Output the [x, y] coordinate of the center of the cell containing the given text.  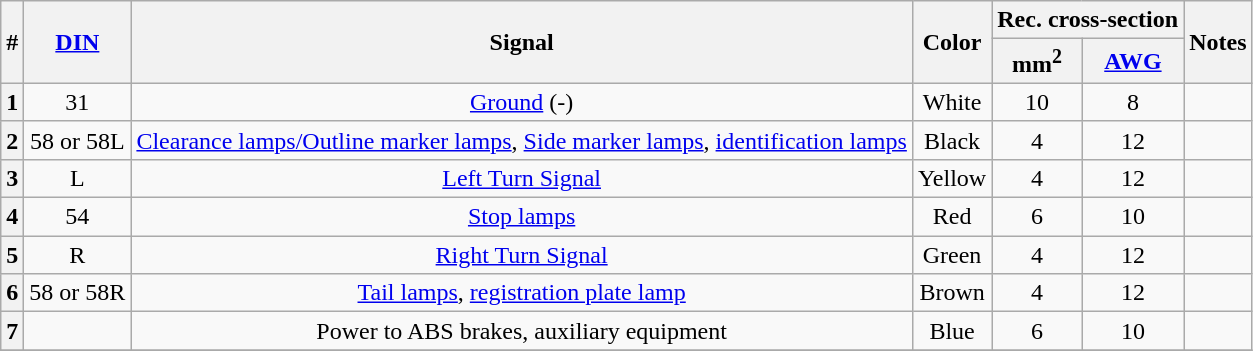
2 [12, 140]
Power to ABS brakes, auxiliary equipment [522, 331]
Blue [952, 331]
Left Turn Signal [522, 178]
Ground (-) [522, 102]
Right Turn Signal [522, 255]
R [78, 255]
7 [12, 331]
Black [952, 140]
58 or 58R [78, 293]
White [952, 102]
Green [952, 255]
Rec. cross-section [1088, 20]
Notes [1218, 42]
Signal [522, 42]
1 [12, 102]
DIN [78, 42]
31 [78, 102]
L [78, 178]
# [12, 42]
mm2 [1037, 62]
AWG [1132, 62]
3 [12, 178]
Red [952, 217]
Brown [952, 293]
5 [12, 255]
Yellow [952, 178]
Stop lamps [522, 217]
8 [1132, 102]
Color [952, 42]
54 [78, 217]
Tail lamps, registration plate lamp [522, 293]
Clearance lamps/Outline marker lamps, Side marker lamps, identification lamps [522, 140]
58 or 58L [78, 140]
